Capture the cell that displays the provided text and extract its (X, Y) central coordinate. 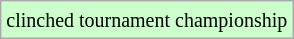
clinched tournament championship (147, 20)
